Determine the [X, Y] coordinate at the center of the cell enclosing the given text.  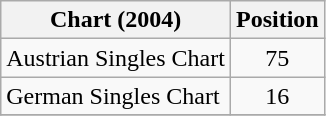
Position [277, 20]
German Singles Chart [116, 96]
Chart (2004) [116, 20]
Austrian Singles Chart [116, 58]
16 [277, 96]
75 [277, 58]
